Pinpoint the cell where the given text exists, returning its (x, y) midpoint coordinate. 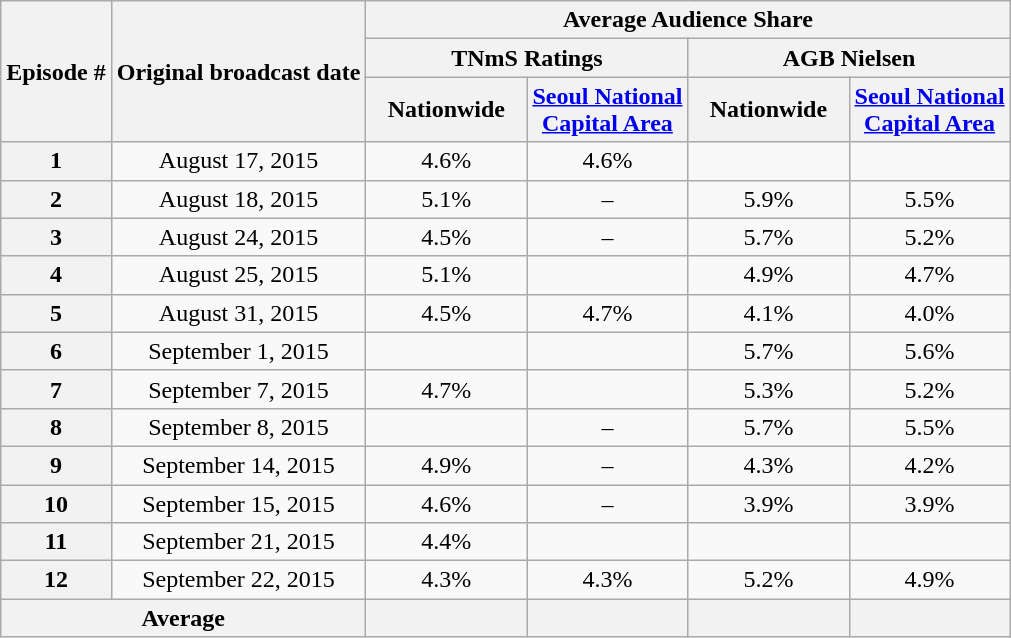
September 14, 2015 (238, 465)
Original broadcast date (238, 72)
Average Audience Share (688, 20)
August 31, 2015 (238, 313)
3 (56, 237)
5.6% (930, 351)
7 (56, 389)
AGB Nielsen (849, 58)
September 8, 2015 (238, 427)
Episode # (56, 72)
5.3% (768, 389)
September 21, 2015 (238, 542)
Average (184, 618)
1 (56, 161)
August 24, 2015 (238, 237)
6 (56, 351)
11 (56, 542)
9 (56, 465)
4.4% (446, 542)
5.9% (768, 199)
2 (56, 199)
4.0% (930, 313)
TNmS Ratings (527, 58)
4 (56, 275)
12 (56, 580)
September 1, 2015 (238, 351)
September 7, 2015 (238, 389)
10 (56, 503)
August 18, 2015 (238, 199)
August 17, 2015 (238, 161)
5 (56, 313)
4.2% (930, 465)
September 22, 2015 (238, 580)
8 (56, 427)
4.1% (768, 313)
August 25, 2015 (238, 275)
September 15, 2015 (238, 503)
